Locate the cell with the specified text and output its [X, Y] center coordinate. 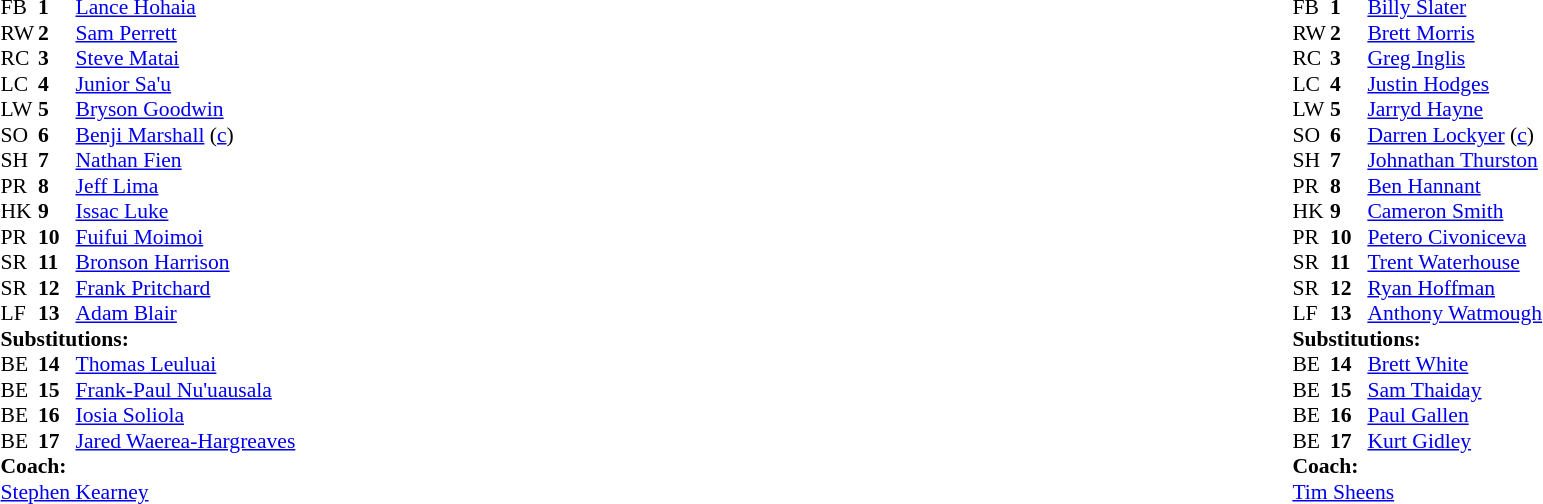
Darren Lockyer (c) [1454, 135]
Issac Luke [186, 211]
Petero Civoniceva [1454, 237]
Ben Hannant [1454, 186]
Adam Blair [186, 313]
Kurt Gidley [1454, 441]
Jared Waerea-Hargreaves [186, 441]
Jarryd Hayne [1454, 109]
Jeff Lima [186, 186]
Sam Thaiday [1454, 390]
Greg Inglis [1454, 59]
Paul Gallen [1454, 415]
Frank Pritchard [186, 288]
Sam Perrett [186, 33]
Junior Sa'u [186, 84]
Justin Hodges [1454, 84]
Brett White [1454, 365]
Ryan Hoffman [1454, 288]
Nathan Fien [186, 161]
Fuifui Moimoi [186, 237]
Bronson Harrison [186, 263]
Bryson Goodwin [186, 109]
Steve Matai [186, 59]
Brett Morris [1454, 33]
Benji Marshall (c) [186, 135]
Frank-Paul Nu'uausala [186, 390]
Iosia Soliola [186, 415]
Thomas Leuluai [186, 365]
Johnathan Thurston [1454, 161]
Anthony Watmough [1454, 313]
Trent Waterhouse [1454, 263]
Cameron Smith [1454, 211]
